Output the [X, Y] coordinate of the center of the cell containing the given text.  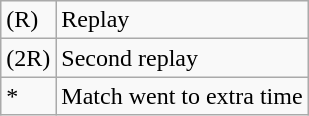
Match went to extra time [182, 96]
(2R) [28, 58]
Replay [182, 20]
(R) [28, 20]
* [28, 96]
Second replay [182, 58]
